Locate the cell with the specified text and output its (X, Y) center coordinate. 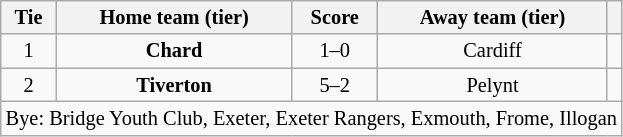
Chard (174, 51)
5–2 (335, 85)
Bye: Bridge Youth Club, Exeter, Exeter Rangers, Exmouth, Frome, Illogan (312, 118)
Tie (29, 17)
Home team (tier) (174, 17)
Tiverton (174, 85)
Away team (tier) (493, 17)
1 (29, 51)
Pelynt (493, 85)
Score (335, 17)
Cardiff (493, 51)
2 (29, 85)
1–0 (335, 51)
